Capture the cell that displays the provided text and extract its [x, y] central coordinate. 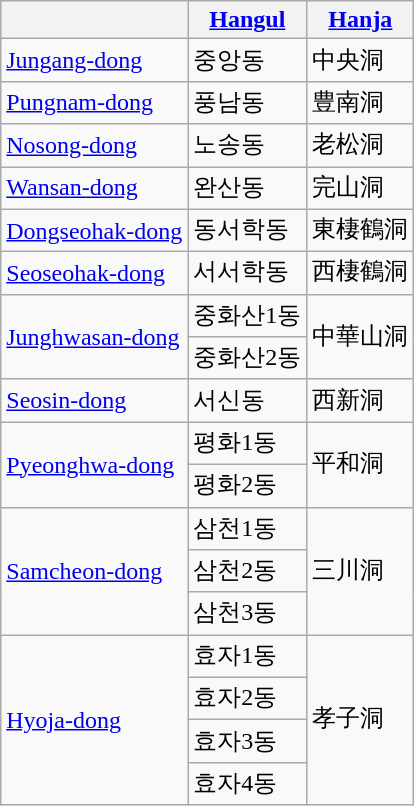
Seosin-dong [94, 400]
西棲鶴洞 [360, 274]
효자1동 [248, 656]
중앙동 [248, 60]
Dongseohak-dong [94, 230]
三川洞 [360, 571]
Nosong-dong [94, 146]
효자3동 [248, 742]
노송동 [248, 146]
동서학동 [248, 230]
중화산2동 [248, 358]
Pungnam-dong [94, 102]
中央洞 [360, 60]
평화2동 [248, 486]
Pyeonghwa-dong [94, 464]
삼천3동 [248, 614]
효자2동 [248, 698]
Jungang-dong [94, 60]
삼천1동 [248, 528]
Hyoja-dong [94, 720]
完山洞 [360, 188]
中華山洞 [360, 336]
Samcheon-dong [94, 571]
Seoseohak-dong [94, 274]
Junghwasan-dong [94, 336]
西新洞 [360, 400]
풍남동 [248, 102]
Hanja [360, 20]
老松洞 [360, 146]
효자4동 [248, 784]
평화1동 [248, 444]
東棲鶴洞 [360, 230]
완산동 [248, 188]
중화산1동 [248, 316]
Hangul [248, 20]
豊南洞 [360, 102]
삼천2동 [248, 572]
서서학동 [248, 274]
孝子洞 [360, 720]
서신동 [248, 400]
平和洞 [360, 464]
Wansan-dong [94, 188]
